Locate the cell with the specified text and output its [x, y] center coordinate. 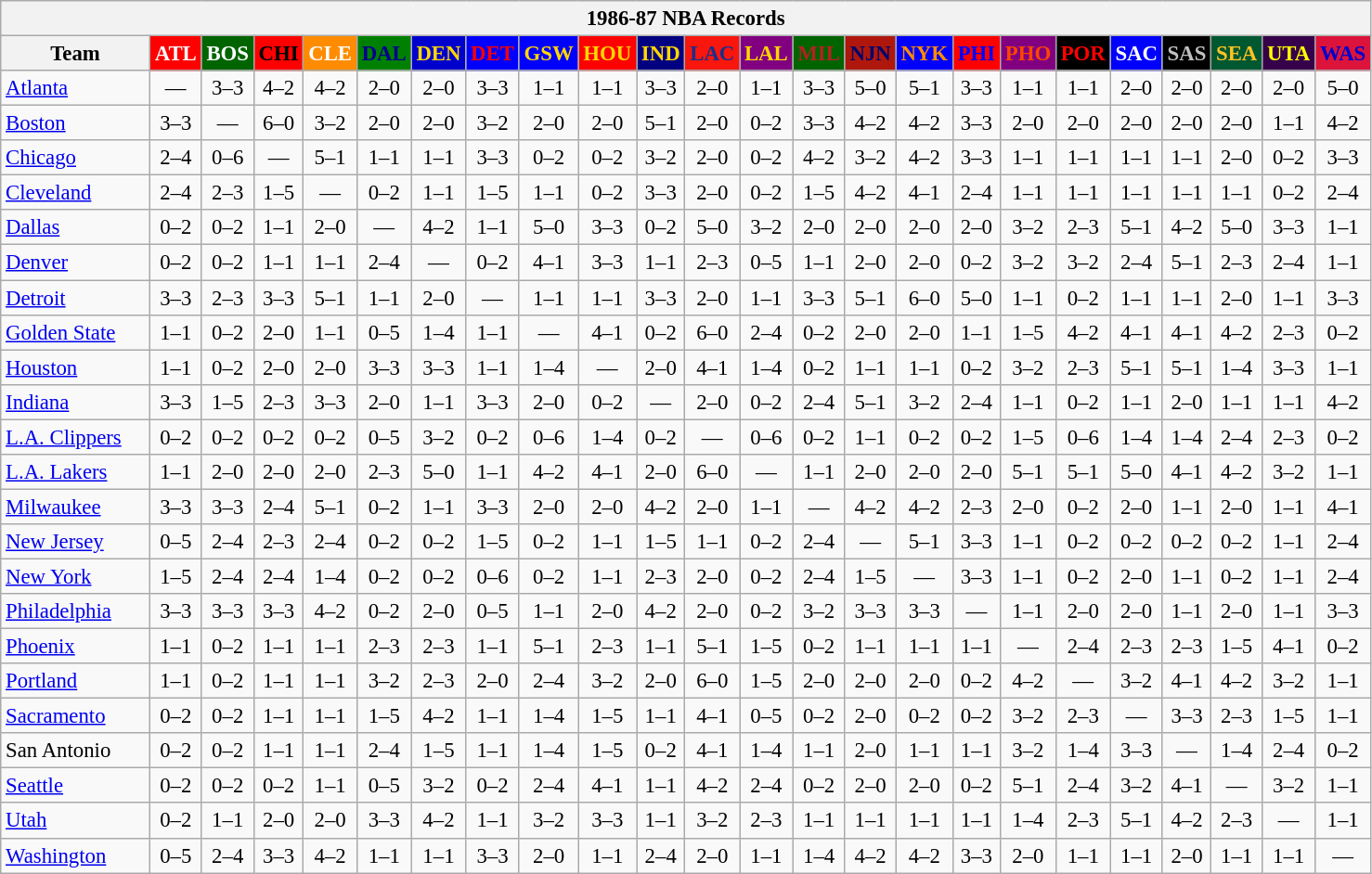
1986-87 NBA Records [686, 19]
LAC [713, 54]
Utah [76, 821]
SAC [1136, 54]
DET [492, 54]
Team [76, 54]
Indiana [76, 402]
Detroit [76, 298]
Golden State [76, 332]
WAS [1343, 54]
UTA [1288, 54]
Atlanta [76, 88]
DAL [384, 54]
Seattle [76, 786]
HOU [607, 54]
SEA [1236, 54]
PHO [1028, 54]
Phoenix [76, 647]
Cleveland [76, 193]
Sacramento [76, 716]
BOS [227, 54]
ATL [175, 54]
Denver [76, 263]
Portland [76, 681]
Houston [76, 367]
New Jersey [76, 542]
PHI [977, 54]
L.A. Clippers [76, 437]
San Antonio [76, 751]
New York [76, 576]
L.A. Lakers [76, 472]
Dallas [76, 227]
GSW [549, 54]
SAS [1186, 54]
NYK [925, 54]
MIL [819, 54]
CLE [330, 54]
Philadelphia [76, 611]
Washington [76, 855]
POR [1082, 54]
Milwaukee [76, 507]
IND [661, 54]
NJN [871, 54]
CHI [278, 54]
Chicago [76, 158]
Boston [76, 123]
LAL [767, 54]
DEN [438, 54]
